For the text-containing cell, return its midpoint in [X, Y] coordinate format. 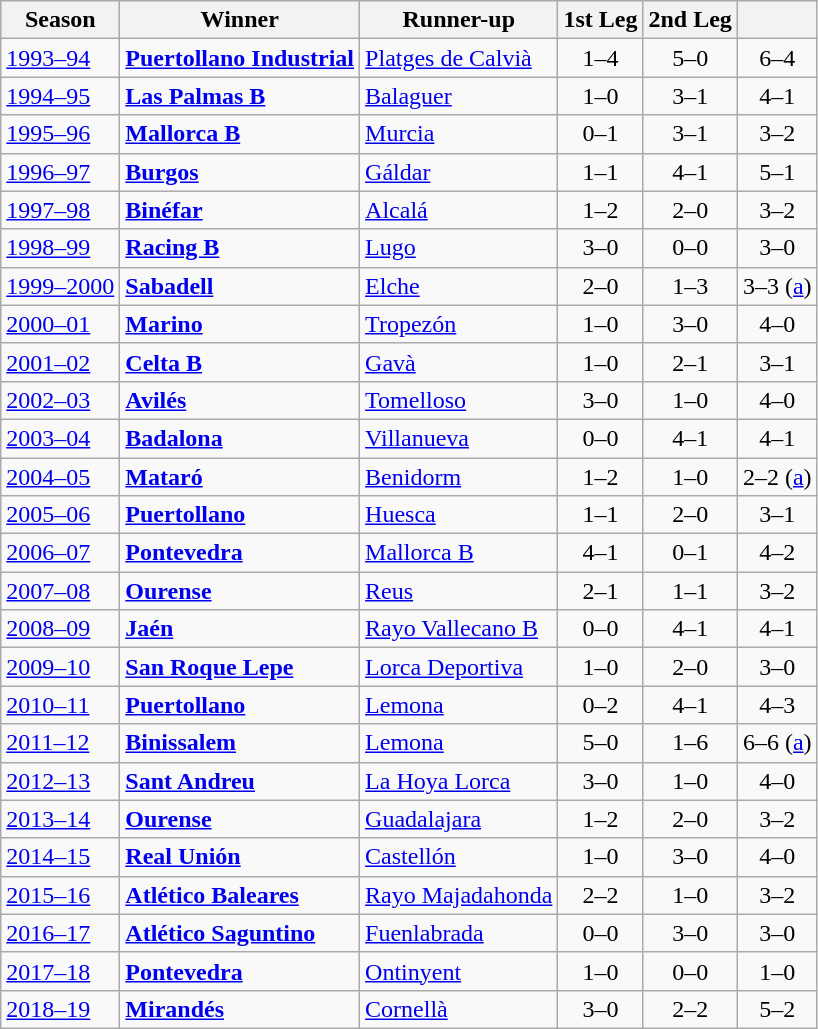
4–3 [777, 705]
Binéfar [240, 210]
2005–06 [60, 515]
La Hoya Lorca [459, 781]
Puertollano Industrial [240, 58]
Sabadell [240, 286]
2003–04 [60, 438]
Reus [459, 591]
Burgos [240, 172]
2012–13 [60, 781]
Celta B [240, 362]
2015–16 [60, 895]
3–3 (a) [777, 286]
Atlético Baleares [240, 895]
Rayo Majadahonda [459, 895]
Tomelloso [459, 400]
2–2 (a) [777, 477]
6–6 (a) [777, 743]
1998–99 [60, 248]
Las Palmas B [240, 96]
Mirandés [240, 1009]
2002–03 [60, 400]
Rayo Vallecano B [459, 629]
Jaén [240, 629]
1995–96 [60, 134]
Marino [240, 324]
2001–02 [60, 362]
Season [60, 20]
2000–01 [60, 324]
Real Unión [240, 857]
2008–09 [60, 629]
2011–12 [60, 743]
2017–18 [60, 971]
Tropezón [459, 324]
1–4 [600, 58]
Runner-up [459, 20]
2013–14 [60, 819]
2nd Leg [690, 20]
Platges de Calvià [459, 58]
Murcia [459, 134]
Castellón [459, 857]
Alcalá [459, 210]
1997–98 [60, 210]
1999–2000 [60, 286]
2018–19 [60, 1009]
4–2 [777, 553]
Lugo [459, 248]
Atlético Saguntino [240, 933]
2006–07 [60, 553]
Balaguer [459, 96]
Avilés [240, 400]
Badalona [240, 438]
Huesca [459, 515]
Racing B [240, 248]
1994–95 [60, 96]
Benidorm [459, 477]
2007–08 [60, 591]
Cornellà [459, 1009]
2016–17 [60, 933]
Sant Andreu [240, 781]
Mataró [240, 477]
Gavà [459, 362]
Guadalajara [459, 819]
Villanueva [459, 438]
1996–97 [60, 172]
2004–05 [60, 477]
6–4 [777, 58]
2010–11 [60, 705]
Lorca Deportiva [459, 667]
2009–10 [60, 667]
2014–15 [60, 857]
1–6 [690, 743]
San Roque Lepe [240, 667]
Binissalem [240, 743]
5–1 [777, 172]
5–2 [777, 1009]
Elche [459, 286]
Winner [240, 20]
1st Leg [600, 20]
Fuenlabrada [459, 933]
1–3 [690, 286]
1993–94 [60, 58]
Gáldar [459, 172]
0–2 [600, 705]
Ontinyent [459, 971]
